For the text-containing cell, return its midpoint in [X, Y] coordinate format. 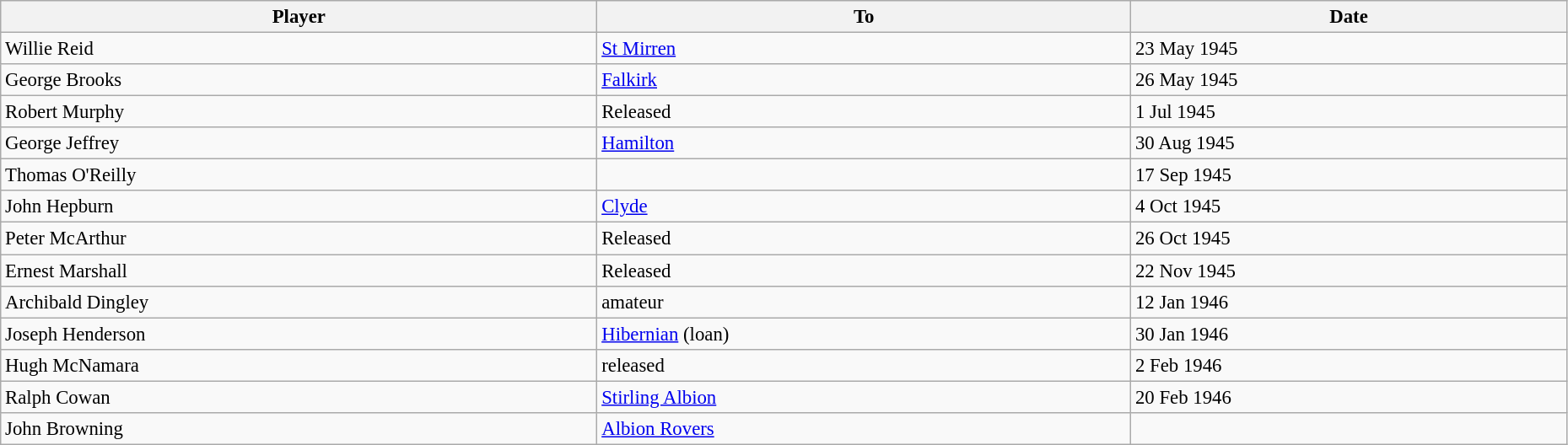
Albion Rovers [864, 429]
Ernest Marshall [299, 271]
Ralph Cowan [299, 397]
23 May 1945 [1350, 49]
1 Jul 1945 [1350, 112]
released [864, 365]
John Hepburn [299, 206]
17 Sep 1945 [1350, 175]
Player [299, 17]
George Brooks [299, 80]
30 Aug 1945 [1350, 143]
Hibernian (loan) [864, 334]
George Jeffrey [299, 143]
30 Jan 1946 [1350, 334]
amateur [864, 302]
Date [1350, 17]
26 Oct 1945 [1350, 239]
Hamilton [864, 143]
Archibald Dingley [299, 302]
4 Oct 1945 [1350, 206]
To [864, 17]
Stirling Albion [864, 397]
Willie Reid [299, 49]
12 Jan 1946 [1350, 302]
Peter McArthur [299, 239]
Clyde [864, 206]
St Mirren [864, 49]
26 May 1945 [1350, 80]
Robert Murphy [299, 112]
22 Nov 1945 [1350, 271]
Hugh McNamara [299, 365]
2 Feb 1946 [1350, 365]
Thomas O'Reilly [299, 175]
Joseph Henderson [299, 334]
Falkirk [864, 80]
20 Feb 1946 [1350, 397]
John Browning [299, 429]
